Provide the [x, y] coordinate of the cell's center where the given text is located.  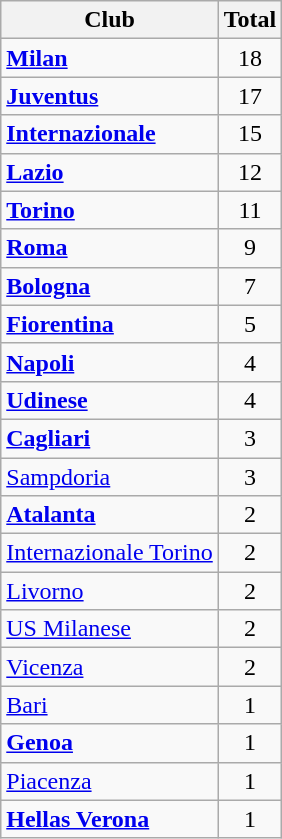
Milan [110, 58]
5 [250, 324]
18 [250, 58]
US Milanese [110, 629]
Torino [110, 210]
Atalanta [110, 515]
Cagliari [110, 438]
Livorno [110, 591]
9 [250, 248]
Genoa [110, 743]
Udinese [110, 400]
11 [250, 210]
Lazio [110, 172]
Internazionale [110, 134]
Club [110, 20]
Juventus [110, 96]
Napoli [110, 362]
Vicenza [110, 667]
Bologna [110, 286]
Bari [110, 705]
Fiorentina [110, 324]
7 [250, 286]
Hellas Verona [110, 819]
15 [250, 134]
Sampdoria [110, 477]
Roma [110, 248]
17 [250, 96]
Total [250, 20]
Piacenza [110, 781]
12 [250, 172]
Internazionale Torino [110, 553]
